From the cell containing the given text, extract its center point as (X, Y) coordinate. 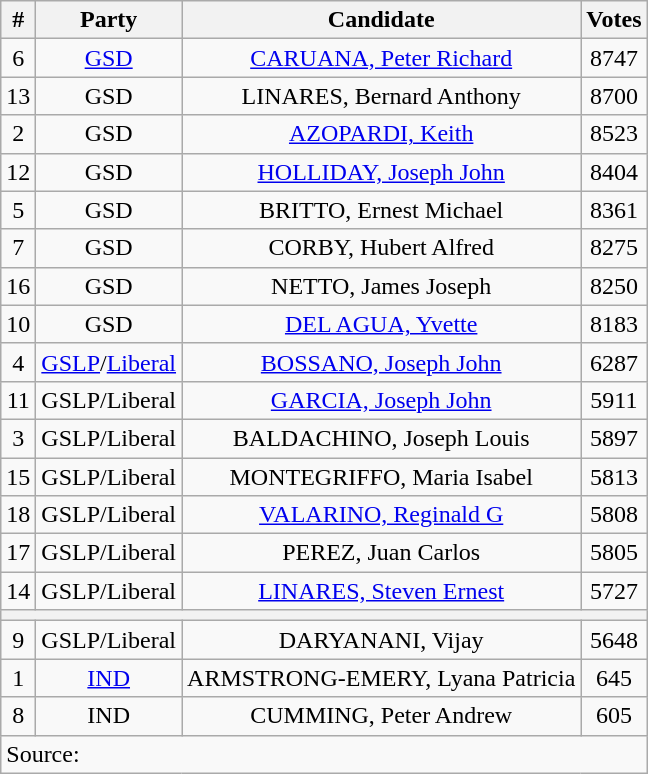
# (18, 20)
AZOPARDI, Keith (382, 134)
17 (18, 553)
15 (18, 477)
ARMSTRONG-EMERY, Lyana Patricia (382, 678)
1 (18, 678)
18 (18, 515)
8275 (614, 248)
5808 (614, 515)
BALDACHINO, Joseph Louis (382, 438)
VALARINO, Reginald G (382, 515)
DEL AGUA, Yvette (382, 324)
Candidate (382, 20)
10 (18, 324)
605 (614, 716)
14 (18, 591)
LINARES, Bernard Anthony (382, 96)
CARUANA, Peter Richard (382, 58)
5897 (614, 438)
6 (18, 58)
5813 (614, 477)
CORBY, Hubert Alfred (382, 248)
GARCIA, Joseph John (382, 400)
8404 (614, 172)
2 (18, 134)
LINARES, Steven Ernest (382, 591)
CUMMING, Peter Andrew (382, 716)
NETTO, James Joseph (382, 286)
5 (18, 210)
BOSSANO, Joseph John (382, 362)
HOLLIDAY, Joseph John (382, 172)
MONTEGRIFFO, Maria Isabel (382, 477)
8523 (614, 134)
12 (18, 172)
PEREZ, Juan Carlos (382, 553)
5805 (614, 553)
645 (614, 678)
Party (109, 20)
8250 (614, 286)
8183 (614, 324)
8 (18, 716)
8747 (614, 58)
8361 (614, 210)
8700 (614, 96)
5911 (614, 400)
9 (18, 640)
Source: (324, 754)
11 (18, 400)
Votes (614, 20)
5727 (614, 591)
13 (18, 96)
BRITTO, Ernest Michael (382, 210)
5648 (614, 640)
6287 (614, 362)
7 (18, 248)
4 (18, 362)
3 (18, 438)
DARYANANI, Vijay (382, 640)
16 (18, 286)
